Detect which cell encompasses the target text, then output its (x, y) center coordinate. 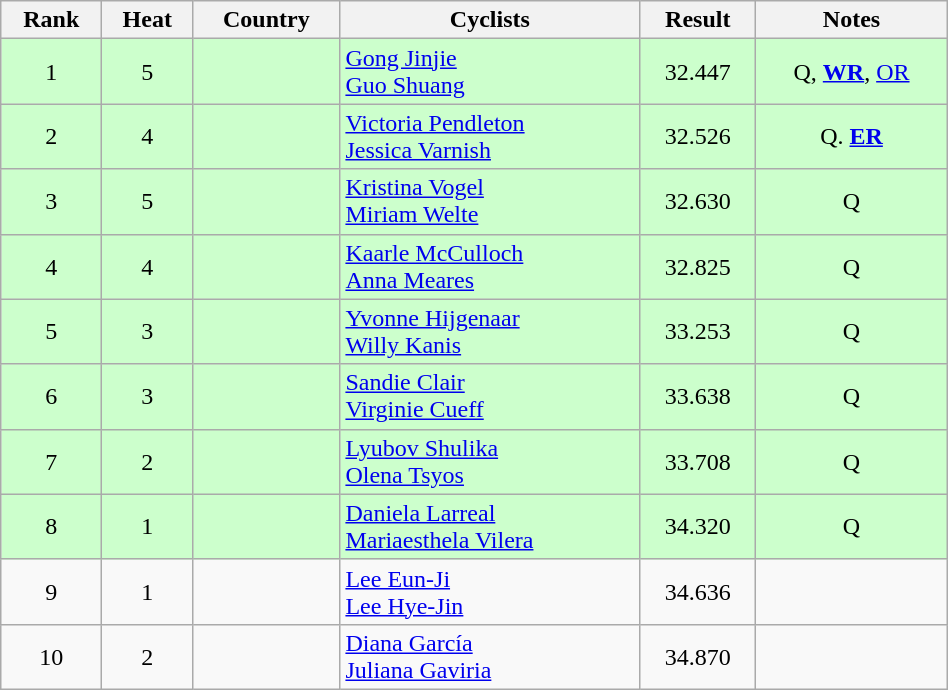
32.526 (698, 136)
Country (266, 20)
Yvonne HijgenaarWilly Kanis (490, 332)
Q. ER (852, 136)
34.870 (698, 656)
10 (52, 656)
33.253 (698, 332)
Kaarle McCullochAnna Meares (490, 266)
Heat (148, 20)
Cyclists (490, 20)
6 (52, 396)
Result (698, 20)
Kristina VogelMiriam Welte (490, 202)
32.825 (698, 266)
7 (52, 462)
Lyubov ShulikaOlena Tsyos (490, 462)
Victoria PendletonJessica Varnish (490, 136)
9 (52, 592)
Rank (52, 20)
8 (52, 526)
34.636 (698, 592)
Notes (852, 20)
33.638 (698, 396)
Lee Eun-JiLee Hye-Jin (490, 592)
Sandie ClairVirginie Cueff (490, 396)
Gong JinjieGuo Shuang (490, 72)
32.630 (698, 202)
Diana GarcíaJuliana Gaviria (490, 656)
33.708 (698, 462)
34.320 (698, 526)
32.447 (698, 72)
Daniela LarrealMariaesthela Vilera (490, 526)
Q, WR, OR (852, 72)
